Provide the (x, y) coordinate of the cell's center where the given text is located.  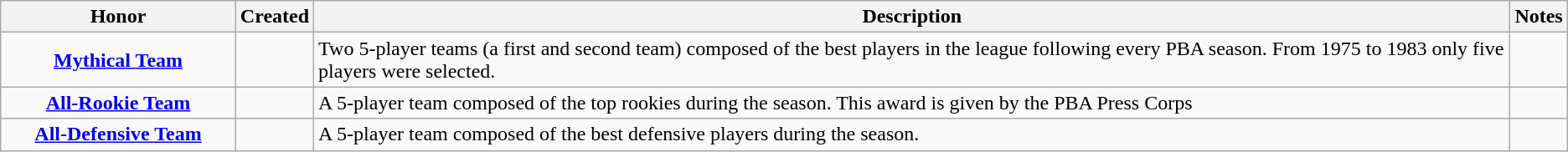
All-Rookie Team (119, 103)
Mythical Team (119, 60)
Created (275, 17)
All-Defensive Team (119, 134)
Honor (119, 17)
Description (912, 17)
A 5-player team composed of the best defensive players during the season. (912, 134)
Notes (1539, 17)
A 5-player team composed of the top rookies during the season. This award is given by the PBA Press Corps (912, 103)
